For the text-containing cell, return its midpoint in [X, Y] coordinate format. 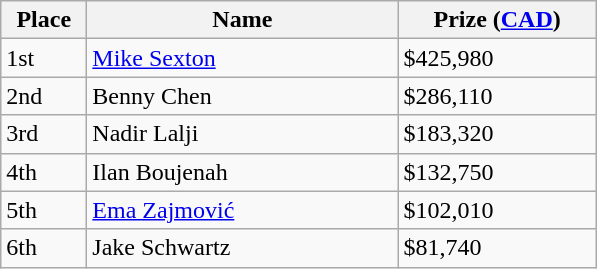
6th [44, 248]
1st [44, 58]
Name [242, 20]
$183,320 [498, 134]
$81,740 [498, 248]
Nadir Lalji [242, 134]
5th [44, 210]
$286,110 [498, 96]
Place [44, 20]
$425,980 [498, 58]
2nd [44, 96]
Ilan Boujenah [242, 172]
Ema Zajmović [242, 210]
Mike Sexton [242, 58]
$102,010 [498, 210]
Benny Chen [242, 96]
$132,750 [498, 172]
Prize (CAD) [498, 20]
4th [44, 172]
Jake Schwartz [242, 248]
3rd [44, 134]
